Extract the [x, y] coordinate from the center of the cell holding the provided text.  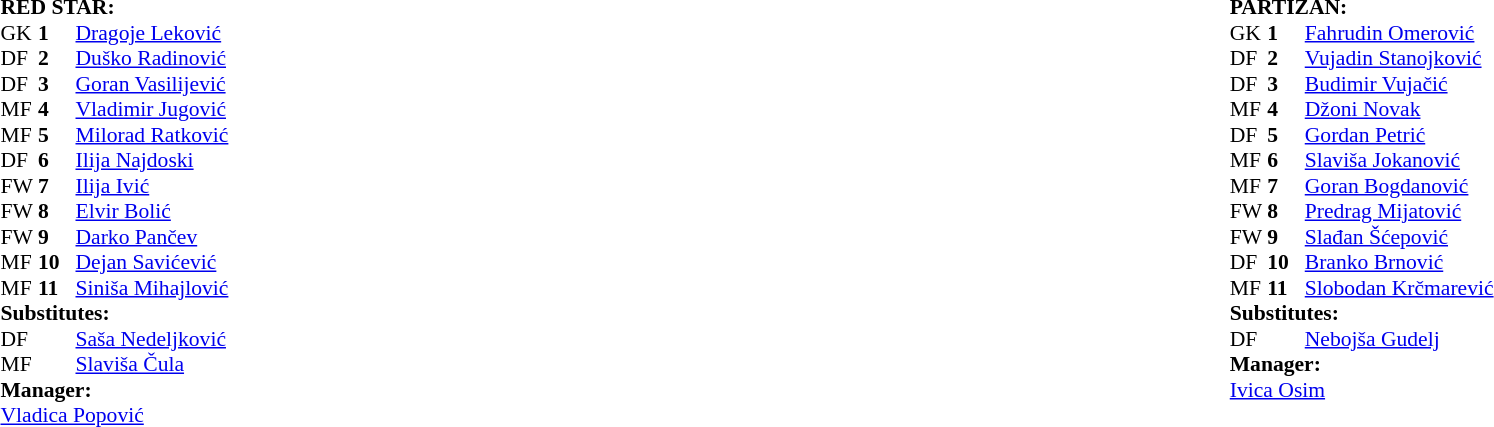
Darko Pančev [226, 237]
Siniša Mihajlović [226, 288]
Goran Vasilijević [226, 84]
Ilija Ivić [226, 186]
Elvir Bolić [226, 211]
Duško Radinović [226, 59]
Substitutes: [188, 313]
Milorad Ratković [226, 135]
Dejan Savićević [226, 263]
Vladimir Jugović [226, 109]
Manager: [188, 390]
Saša Nedeljković [226, 339]
Dragoje Leković [226, 33]
Ilija Najdoski [226, 161]
Slaviša Čula [226, 365]
